Locate the cell with the specified text and output its [x, y] center coordinate. 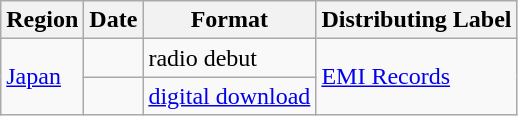
Date [114, 20]
Format [230, 20]
radio debut [230, 58]
Japan [42, 77]
Distributing Label [416, 20]
EMI Records [416, 77]
Region [42, 20]
digital download [230, 96]
